For the text-containing cell, return its midpoint in (X, Y) coordinate format. 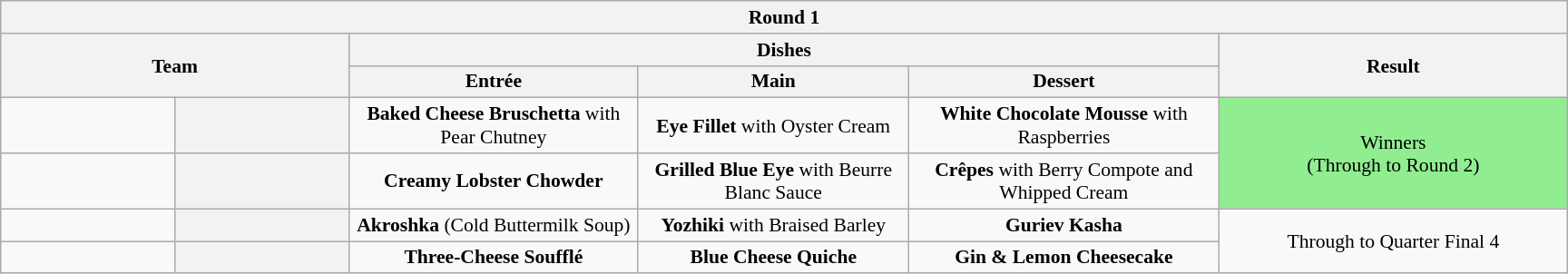
Creamy Lobster Chowder (494, 181)
Main (773, 82)
Dishes (784, 50)
White Chocolate Mousse with Raspberries (1063, 125)
Baked Cheese Bruschetta with Pear Chutney (494, 125)
Three-Cheese Soufflé (494, 258)
Team (175, 65)
Entrée (494, 82)
Round 1 (784, 17)
Result (1394, 65)
Guriev Kasha (1063, 225)
Akroshka (Cold Buttermilk Soup) (494, 225)
Grilled Blue Eye with Beurre Blanc Sauce (773, 181)
Winners(Through to Round 2) (1394, 153)
Gin & Lemon Cheesecake (1063, 258)
Dessert (1063, 82)
Crêpes with Berry Compote and Whipped Cream (1063, 181)
Yozhiki with Braised Barley (773, 225)
Eye Fillet with Oyster Cream (773, 125)
Blue Cheese Quiche (773, 258)
Through to Quarter Final 4 (1394, 241)
